Output the [X, Y] coordinate of the center of the cell containing the given text.  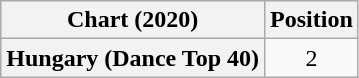
2 [312, 58]
Chart (2020) [133, 20]
Hungary (Dance Top 40) [133, 58]
Position [312, 20]
